Identify which cell holds the provided text, then report its [X, Y] central coordinate. 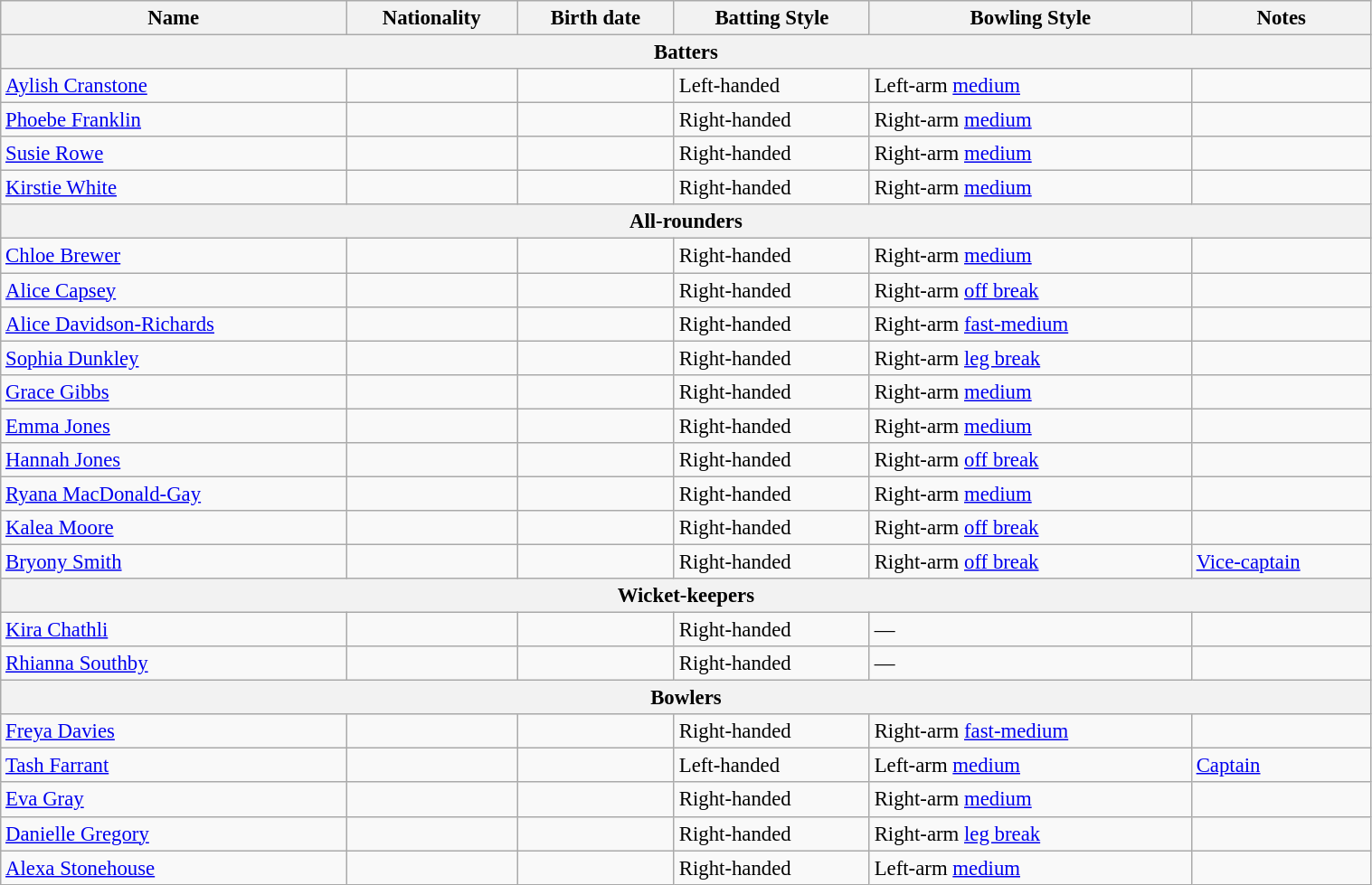
Kirstie White [174, 188]
Wicket-keepers [686, 596]
Phoebe Franklin [174, 120]
Emma Jones [174, 426]
Alice Davidson-Richards [174, 324]
Hannah Jones [174, 460]
Danielle Gregory [174, 833]
Susie Rowe [174, 154]
Kalea Moore [174, 528]
Bowling Style [1030, 18]
Grace Gibbs [174, 391]
Eva Gray [174, 800]
Nationality [432, 18]
Alice Capsey [174, 290]
Vice-captain [1281, 561]
Bryony Smith [174, 561]
Notes [1281, 18]
Batters [686, 52]
Ryana MacDonald-Gay [174, 494]
Rhianna Southby [174, 664]
Aylish Cranstone [174, 86]
Batting Style [771, 18]
Bowlers [686, 698]
Sophia Dunkley [174, 358]
Chloe Brewer [174, 256]
Freya Davies [174, 731]
All-rounders [686, 221]
Captain [1281, 766]
Alexa Stonehouse [174, 868]
Birth date [596, 18]
Kira Chathli [174, 630]
Name [174, 18]
Tash Farrant [174, 766]
